Return the (x, y) coordinate for the center point of the cell that contains the specified text.  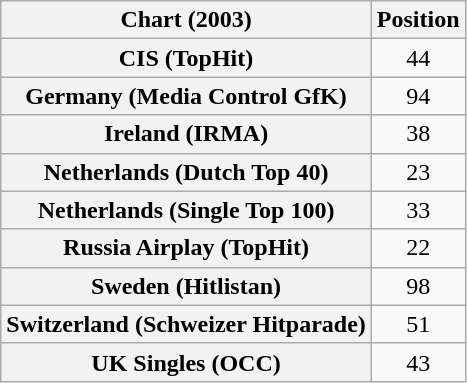
22 (418, 248)
51 (418, 324)
23 (418, 172)
Netherlands (Dutch Top 40) (186, 172)
43 (418, 362)
44 (418, 58)
Russia Airplay (TopHit) (186, 248)
UK Singles (OCC) (186, 362)
94 (418, 96)
38 (418, 134)
Chart (2003) (186, 20)
33 (418, 210)
Switzerland (Schweizer Hitparade) (186, 324)
Ireland (IRMA) (186, 134)
CIS (TopHit) (186, 58)
Netherlands (Single Top 100) (186, 210)
Sweden (Hitlistan) (186, 286)
Position (418, 20)
Germany (Media Control GfK) (186, 96)
98 (418, 286)
